Search for the cell housing the specified text and yield its (x, y) center coordinate. 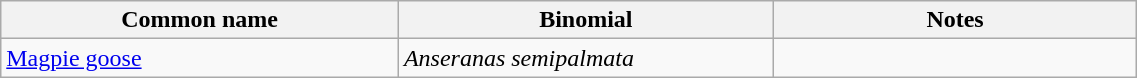
Anseranas semipalmata (586, 58)
Common name (200, 20)
Binomial (586, 20)
Magpie goose (200, 58)
Notes (955, 20)
